Return the (x, y) coordinate for the center point of the cell that contains the specified text.  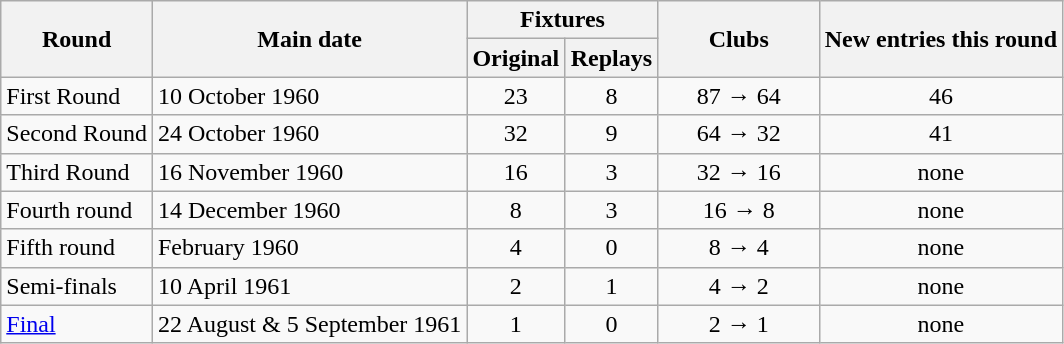
Fifth round (77, 248)
8 → 4 (738, 248)
87 → 64 (738, 96)
41 (940, 134)
First Round (77, 96)
Semi-finals (77, 286)
Third Round (77, 172)
23 (516, 96)
10 October 1960 (309, 96)
Clubs (738, 39)
Original (516, 58)
14 December 1960 (309, 210)
2 → 1 (738, 324)
46 (940, 96)
2 (516, 286)
February 1960 (309, 248)
Fourth round (77, 210)
9 (612, 134)
Round (77, 39)
Final (77, 324)
32 (516, 134)
New entries this round (940, 39)
4 → 2 (738, 286)
Second Round (77, 134)
4 (516, 248)
16 (516, 172)
16 → 8 (738, 210)
Main date (309, 39)
10 April 1961 (309, 286)
24 October 1960 (309, 134)
32 → 16 (738, 172)
Fixtures (562, 20)
Replays (612, 58)
22 August & 5 September 1961 (309, 324)
16 November 1960 (309, 172)
64 → 32 (738, 134)
